For the text-containing cell, return its midpoint in (X, Y) coordinate format. 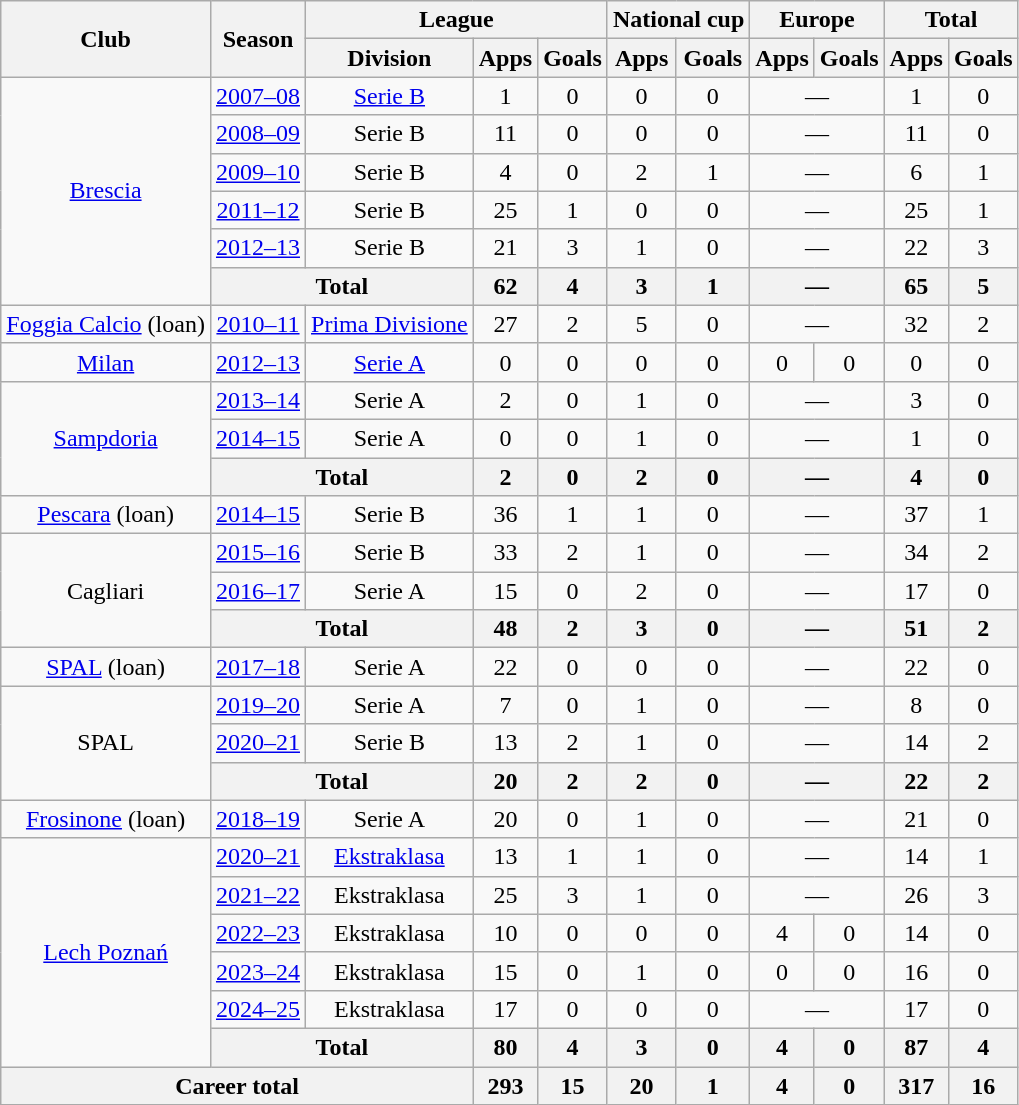
SPAL (loan) (106, 667)
Milan (106, 362)
2010–11 (258, 324)
36 (505, 515)
51 (916, 629)
37 (916, 515)
2023–24 (258, 971)
2015–16 (258, 553)
2009–10 (258, 172)
27 (505, 324)
65 (916, 286)
317 (916, 1085)
Lech Poznań (106, 952)
SPAL (106, 743)
Prima Divisione (390, 324)
87 (916, 1047)
80 (505, 1047)
Season (258, 39)
Sampdoria (106, 438)
48 (505, 629)
2022–23 (258, 933)
Club (106, 39)
Foggia Calcio (loan) (106, 324)
Frosinone (loan) (106, 819)
8 (916, 705)
League (457, 20)
Career total (237, 1085)
Cagliari (106, 591)
2017–18 (258, 667)
Pescara (loan) (106, 515)
62 (505, 286)
6 (916, 172)
33 (505, 553)
7 (505, 705)
293 (505, 1085)
32 (916, 324)
2019–20 (258, 705)
2011–12 (258, 210)
Division (390, 58)
2016–17 (258, 591)
Europe (817, 20)
2007–08 (258, 96)
National cup (678, 20)
2021–22 (258, 895)
10 (505, 933)
26 (916, 895)
2013–14 (258, 400)
Brescia (106, 191)
2018–19 (258, 819)
2024–25 (258, 1009)
34 (916, 553)
2008–09 (258, 134)
